Detect which cell encompasses the target text, then output its [X, Y] center coordinate. 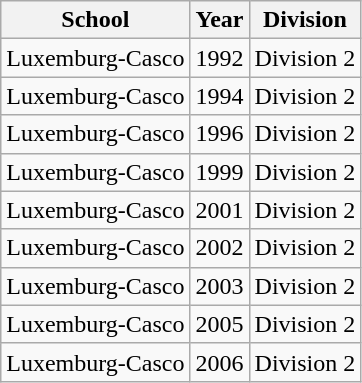
2002 [220, 248]
2003 [220, 286]
School [96, 20]
2005 [220, 324]
1996 [220, 134]
1992 [220, 58]
1994 [220, 96]
Division [305, 20]
Year [220, 20]
2006 [220, 362]
1999 [220, 172]
2001 [220, 210]
